Locate the cell with the specified text and output its (x, y) center coordinate. 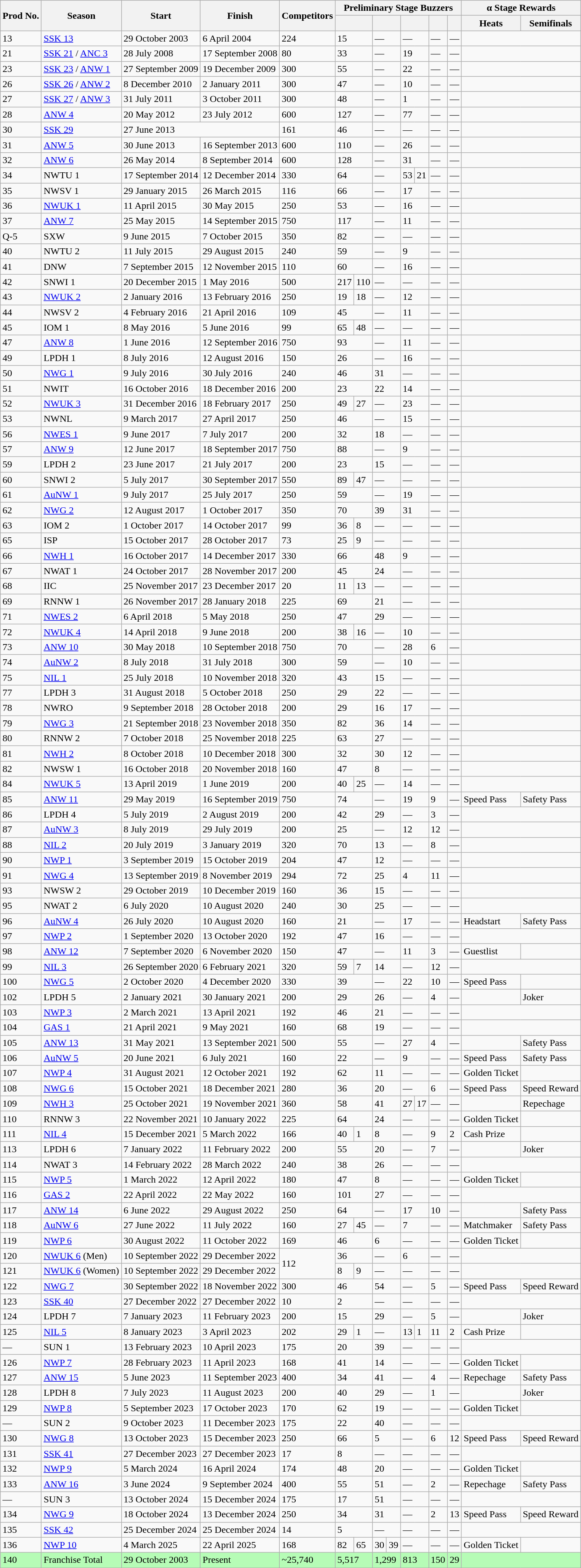
13 October 2023 (161, 1438)
50 (21, 373)
294 (307, 875)
16 April 2024 (240, 1469)
NWAT 3 (81, 1165)
5 September 2023 (161, 1408)
13 October 2024 (161, 1499)
SUN 3 (81, 1499)
RNNW 1 (81, 601)
Present (240, 1560)
IIC (81, 586)
NWUK 1 (81, 206)
14 April 2018 (161, 632)
21 April 2021 (161, 1027)
25 October 2021 (161, 1103)
10 December 2018 (240, 754)
30 May 2018 (161, 647)
131 (21, 1454)
7 September 2015 (161, 267)
91 (21, 875)
NWH 2 (81, 754)
22 May 2022 (240, 1195)
27 April 2017 (240, 419)
ISP (81, 541)
7 January 2023 (161, 1317)
23 June 2017 (161, 465)
6 November 2020 (240, 952)
SXW (81, 236)
112 (307, 1263)
NWG 1 (81, 373)
17 September 2014 (161, 175)
11 August 2023 (240, 1392)
21 September 2018 (161, 723)
30 June 2013 (161, 145)
NWG 4 (81, 875)
71 (21, 616)
SSK 26 / ANW 2 (81, 84)
8 July 2019 (161, 830)
6 June 2022 (161, 1210)
44 (21, 312)
NWP 4 (81, 1073)
23 December 2017 (240, 586)
28 February 2023 (161, 1362)
13 April 2021 (240, 1012)
106 (21, 1058)
1 March 2022 (161, 1180)
NWP 9 (81, 1469)
NWSV 1 (81, 191)
12 August 2016 (240, 358)
5 May 2018 (240, 616)
140 (21, 1560)
~25,740 (307, 1560)
ANW 13 (81, 1043)
NWH 1 (81, 556)
IOM 2 (81, 525)
11 July 2022 (240, 1225)
SUN 2 (81, 1423)
GAS 2 (81, 1195)
16 September 2013 (240, 145)
122 (21, 1286)
29 May 2019 (161, 799)
9 September 2024 (240, 1484)
12 April 2022 (240, 1180)
LPDH 8 (81, 1392)
18 December 2016 (240, 388)
5,517 (354, 1560)
6 April 2018 (161, 616)
NWNL (81, 419)
ANW 8 (81, 343)
9 May 2021 (240, 1027)
LPDH 1 (81, 358)
89 (345, 480)
NIL 3 (81, 967)
ANW 15 (81, 1377)
AuNW 5 (81, 1058)
Semifinals (551, 23)
20 May 2012 (161, 114)
NWUK 6 (Women) (81, 1271)
15 October 2017 (161, 541)
ANW 10 (81, 647)
4 December 2020 (240, 982)
11 September 2023 (240, 1377)
Start (161, 16)
2 January 2011 (240, 84)
12 September 2016 (240, 343)
26 March 2015 (240, 191)
RNNW 3 (81, 1119)
22 April 2022 (161, 1195)
7 October 2018 (161, 738)
5 October 2018 (240, 693)
9 July 2017 (161, 495)
1 June 2019 (240, 784)
130 (21, 1438)
217 (345, 282)
AuNW 4 (81, 921)
NWH 3 (81, 1103)
224 (307, 38)
Heats (491, 23)
170 (307, 1408)
9 October 2023 (161, 1423)
35 (21, 191)
133 (21, 1484)
129 (21, 1408)
6 April 2004 (240, 38)
2 March 2021 (161, 1012)
86 (21, 814)
7 July 2023 (161, 1392)
31 July 2011 (161, 99)
9 June 2015 (161, 236)
813 (415, 1560)
58 (354, 1103)
25 July 2017 (240, 495)
28 July 2008 (161, 54)
31 December 2016 (161, 403)
14 December 2017 (240, 556)
85 (21, 799)
101 (354, 1195)
SSK 13 (81, 38)
Season (81, 16)
23 November 2018 (240, 723)
20 July 2019 (161, 845)
1 September 2020 (161, 936)
98 (21, 952)
31 August 2021 (161, 1073)
29 August 2015 (240, 251)
Finish (240, 16)
NWES 2 (81, 616)
10 April 2023 (240, 1347)
18 September 2017 (240, 449)
7 January 2022 (161, 1149)
27 June 2013 (200, 130)
ANW 7 (81, 221)
16 October 2016 (161, 388)
100 (21, 982)
5 June 2023 (161, 1377)
13 September 2019 (161, 875)
29 July 2019 (240, 830)
1 June 2016 (161, 343)
56 (21, 434)
25 November 2018 (240, 738)
22 April 2025 (240, 1545)
4 March 2025 (161, 1545)
27 June 2022 (161, 1225)
30 July 2016 (240, 373)
7 October 2015 (240, 236)
134 (21, 1514)
107 (21, 1073)
118 (21, 1225)
166 (307, 1134)
ANW 6 (81, 160)
NWP 7 (81, 1362)
NWG 7 (81, 1286)
115 (21, 1180)
NWES 1 (81, 434)
3 June 2024 (161, 1484)
GAS 1 (81, 1027)
8 November 2019 (240, 875)
52 (21, 403)
Preliminary Stage Buzzers (399, 8)
NWP 2 (81, 936)
8 July 2016 (161, 358)
169 (307, 1241)
AuNW 1 (81, 495)
14 September 2015 (240, 221)
2 October 2020 (161, 982)
SSK 27 / ANW 3 (81, 99)
NWP 6 (81, 1241)
31 July 2018 (240, 662)
Competitors (307, 16)
67 (21, 571)
1 May 2016 (240, 282)
124 (21, 1317)
11 April 2023 (240, 1362)
SNWI 2 (81, 480)
26 July 2020 (161, 921)
2 January 2021 (161, 997)
8 July 2018 (161, 662)
280 (307, 1088)
8 October 2018 (161, 754)
NIL 1 (81, 678)
204 (307, 860)
NIL 5 (81, 1332)
180 (307, 1180)
11 February 2023 (240, 1317)
8 May 2016 (161, 327)
NWAT 1 (81, 571)
Franchise Total (81, 1560)
12 June 2017 (161, 449)
2 January 2016 (161, 297)
α Stage Rewards (521, 8)
120 (21, 1256)
15 October 2019 (240, 860)
9 June 2018 (240, 632)
10 November 2018 (240, 678)
LPDH 6 (81, 1149)
19 November 2021 (240, 1103)
LPDH 7 (81, 1317)
DNW (81, 267)
NWUK 5 (81, 784)
9 March 2017 (161, 419)
95 (21, 906)
NWTU 2 (81, 251)
79 (21, 723)
NWP 10 (81, 1545)
3 September 2019 (161, 860)
13 October 2020 (240, 936)
8 December 2010 (161, 84)
14 February 2022 (161, 1165)
6 February 2021 (240, 967)
6 July 2020 (161, 906)
10 December 2019 (240, 890)
1,299 (387, 1560)
119 (21, 1241)
AuNW 3 (81, 830)
90 (21, 860)
3 October 2011 (240, 99)
26 November 2017 (161, 601)
SSK 41 (81, 1454)
30 January 2021 (240, 997)
25 November 2017 (161, 586)
16 September 2019 (240, 799)
NWSV 2 (81, 312)
2 August 2019 (240, 814)
136 (21, 1545)
NWG 5 (81, 982)
12 October 2021 (240, 1073)
75 (21, 678)
31 May 2021 (161, 1043)
ANW 4 (81, 114)
13 April 2019 (161, 784)
9 July 2016 (161, 373)
NWSW 1 (81, 769)
18 October 2024 (161, 1514)
NWG 8 (81, 1438)
13 September 2021 (240, 1043)
NWUK 3 (81, 403)
29 October 2019 (161, 890)
LPDH 4 (81, 814)
NWRO (81, 708)
NWG 3 (81, 723)
20 June 2021 (161, 1058)
NWAT 2 (81, 906)
15 December 2024 (240, 1499)
5 March 2022 (240, 1134)
11 April 2015 (161, 206)
AuNW 6 (81, 1225)
SSK 21 / ANC 3 (81, 54)
11 December 2023 (240, 1423)
30 September 2017 (240, 480)
18 November 2022 (240, 1286)
78 (21, 708)
LPDH 3 (81, 693)
28 January 2018 (240, 601)
6 July 2021 (240, 1058)
174 (307, 1469)
12 August 2017 (161, 510)
7 July 2017 (240, 434)
23 July 2012 (240, 114)
Q-5 (21, 236)
132 (21, 1469)
12 November 2015 (240, 267)
18 December 2021 (240, 1088)
5 July 2017 (161, 480)
NWTU 1 (81, 175)
33 (354, 54)
7 September 2020 (161, 952)
Prod No. (21, 16)
15 December 2023 (240, 1438)
SSK 29 (81, 130)
104 (21, 1027)
ANW 11 (81, 799)
26 May 2014 (161, 160)
9 September 2018 (161, 708)
ANW 12 (81, 952)
Headstart (491, 921)
16 October 2018 (161, 769)
IOM 1 (81, 327)
30 August 2022 (161, 1241)
SSK 42 (81, 1530)
AuNW 2 (81, 662)
10 September 2018 (240, 647)
13 February 2023 (161, 1347)
3 January 2019 (240, 845)
25 July 2018 (161, 678)
NWG 2 (81, 510)
17 October 2023 (240, 1408)
5 July 2019 (161, 814)
84 (21, 784)
114 (21, 1165)
24 October 2017 (161, 571)
SSK 40 (81, 1301)
550 (307, 480)
18 February 2017 (240, 403)
360 (307, 1103)
27 September 2009 (161, 69)
SSK 23 / ANW 1 (81, 69)
111 (21, 1134)
NWUK 6 (Men) (81, 1256)
NWSW 2 (81, 890)
29 August 2022 (240, 1210)
29 January 2015 (161, 191)
26 September 2020 (161, 967)
NWP 1 (81, 860)
30 September 2022 (161, 1286)
3 April 2023 (240, 1332)
NIL 2 (81, 845)
NIL 4 (81, 1134)
19 December 2009 (240, 69)
28 October 2018 (240, 708)
15 October 2021 (161, 1088)
5 March 2024 (161, 1469)
8 September 2014 (240, 160)
103 (21, 1012)
11 February 2022 (240, 1149)
30 May 2015 (240, 206)
NWIT (81, 388)
11 July 2015 (161, 251)
123 (21, 1301)
161 (307, 130)
113 (21, 1149)
20 November 2018 (240, 769)
20 December 2015 (161, 282)
4 February 2016 (161, 312)
28 October 2017 (240, 541)
ANW 14 (81, 1210)
108 (21, 1088)
102 (21, 997)
16 October 2017 (161, 556)
Matchmaker (491, 1225)
13 December 2024 (240, 1514)
21 July 2017 (240, 465)
202 (307, 1332)
11 October 2022 (240, 1241)
Guestlist (491, 952)
31 August 2018 (161, 693)
ANW 5 (81, 145)
21 April 2016 (240, 312)
NWP 3 (81, 1012)
28 March 2022 (240, 1165)
ANW 9 (81, 449)
12 December 2014 (240, 175)
NWG 6 (81, 1088)
28 November 2017 (240, 571)
SUN 1 (81, 1347)
97 (21, 936)
RNNW 2 (81, 738)
LPDH 2 (81, 465)
9 June 2017 (161, 434)
5 June 2016 (240, 327)
10 January 2022 (240, 1119)
81 (21, 754)
15 December 2021 (161, 1134)
57 (21, 449)
25 May 2015 (161, 221)
NWUK 4 (81, 632)
105 (21, 1043)
126 (21, 1362)
87 (21, 830)
SNWI 1 (81, 282)
96 (21, 921)
17 September 2008 (240, 54)
13 February 2016 (240, 297)
NWUK 2 (81, 297)
125 (21, 1332)
135 (21, 1530)
NWP 8 (81, 1408)
LPDH 5 (81, 997)
NWP 5 (81, 1180)
ANW 16 (81, 1484)
37 (21, 221)
8 January 2023 (161, 1332)
14 October 2017 (240, 525)
NWG 9 (81, 1514)
121 (21, 1271)
61 (21, 495)
54 (387, 1286)
22 November 2021 (161, 1119)
